From the cell containing the given text, extract its center point as (x, y) coordinate. 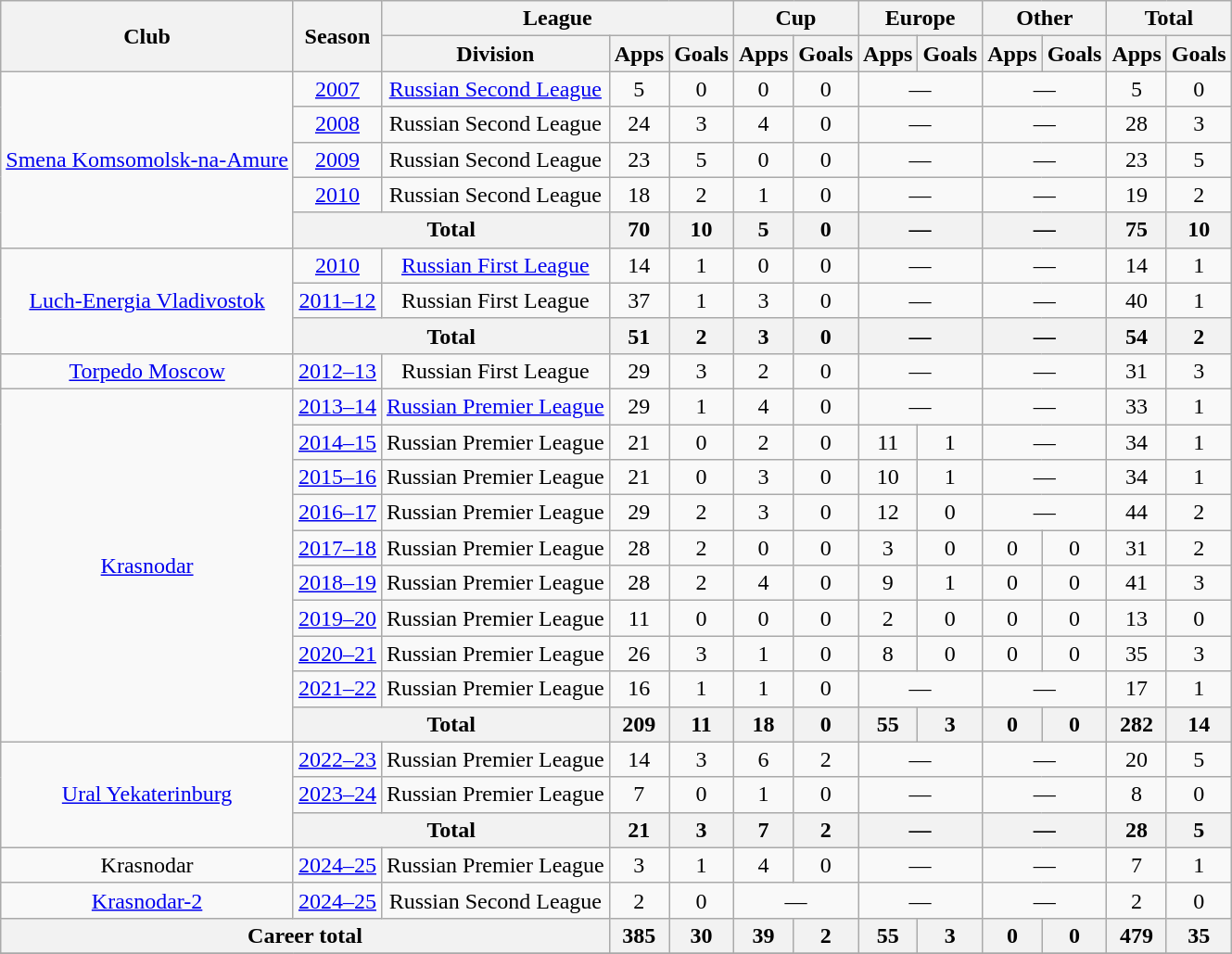
2019–20 (337, 618)
12 (888, 513)
Europe (921, 19)
League (557, 19)
Club (147, 36)
24 (639, 124)
33 (1137, 406)
Division (495, 54)
Ural Yekaterinburg (147, 795)
44 (1137, 513)
75 (1137, 230)
Smena Komsomolsk-na-Amure (147, 159)
2015–16 (337, 477)
39 (763, 935)
2023–24 (337, 795)
20 (1137, 759)
51 (639, 336)
2013–14 (337, 406)
2021–22 (337, 689)
Krasnodar-2 (147, 900)
2016–17 (337, 513)
37 (639, 300)
Other (1045, 19)
2020–21 (337, 654)
Career total (305, 935)
9 (888, 583)
2018–19 (337, 583)
Cup (795, 19)
385 (639, 935)
Luch-Energia Vladivostok (147, 300)
Season (337, 36)
2008 (337, 124)
16 (639, 689)
19 (1137, 195)
2011–12 (337, 300)
Torpedo Moscow (147, 371)
26 (639, 654)
2014–15 (337, 442)
479 (1137, 935)
209 (639, 724)
6 (763, 759)
17 (1137, 689)
2012–13 (337, 371)
30 (702, 935)
2009 (337, 159)
40 (1137, 300)
2007 (337, 89)
54 (1137, 336)
282 (1137, 724)
41 (1137, 583)
2017–18 (337, 548)
13 (1137, 618)
2022–23 (337, 759)
70 (639, 230)
